From the cell containing the given text, extract its center point as (X, Y) coordinate. 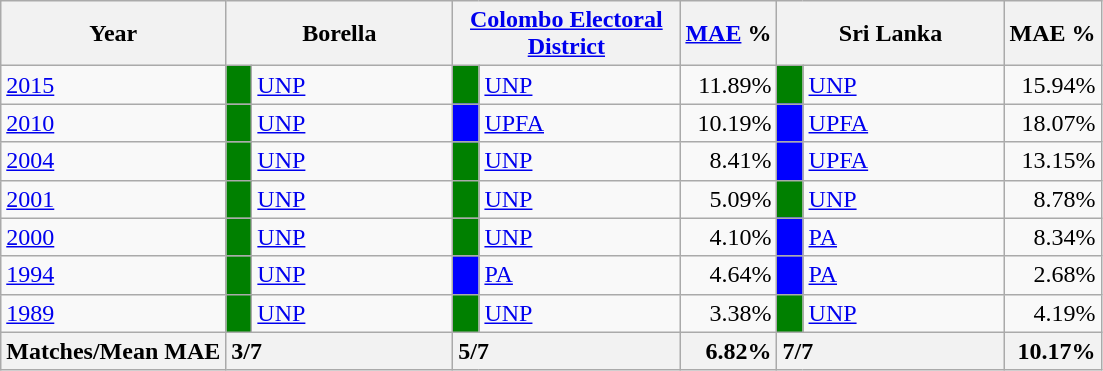
3.38% (728, 313)
8.34% (1052, 237)
15.94% (1052, 85)
8.78% (1052, 199)
10.17% (1052, 351)
Borella (340, 34)
11.89% (728, 85)
1994 (114, 275)
Year (114, 34)
4.19% (1052, 313)
4.64% (728, 275)
10.19% (728, 123)
7/7 (890, 351)
13.15% (1052, 161)
2.68% (1052, 275)
2000 (114, 237)
4.10% (728, 237)
5.09% (728, 199)
Matches/Mean MAE (114, 351)
2004 (114, 161)
6.82% (728, 351)
2015 (114, 85)
Colombo Electoral District (566, 34)
5/7 (566, 351)
18.07% (1052, 123)
2010 (114, 123)
2001 (114, 199)
Sri Lanka (890, 34)
1989 (114, 313)
8.41% (728, 161)
3/7 (340, 351)
